Output the [x, y] coordinate of the center of the cell containing the given text.  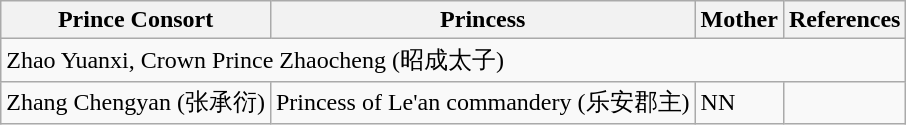
Zhang Chengyan (张承衍) [136, 102]
Princess of Le'an commandery (乐安郡主) [482, 102]
NN [739, 102]
Zhao Yuanxi, Crown Prince Zhaocheng (昭成太子) [454, 60]
Princess [482, 20]
References [844, 20]
Mother [739, 20]
Prince Consort [136, 20]
